Determine the (x, y) coordinate at the center of the cell enclosing the given text.  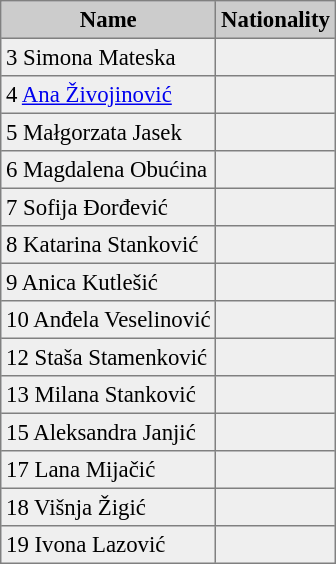
10 Anđela Veselinović (108, 320)
17 Lana Mijačić (108, 470)
5 Małgorzata Jasek (108, 132)
4 Ana Živojinović (108, 95)
Name (108, 20)
19 Ivona Lazović (108, 545)
13 Milana Stanković (108, 395)
6 Magdalena Obućina (108, 170)
8 Katarina Stanković (108, 245)
Nationality (276, 20)
3 Simona Mateska (108, 57)
18 Višnja Žigić (108, 507)
7 Sofija Đorđević (108, 207)
12 Staša Stamenković (108, 357)
15 Aleksandra Janjić (108, 432)
9 Anica Kutlešić (108, 282)
